Identify which cell holds the provided text, then report its [x, y] central coordinate. 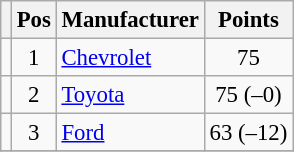
3 [34, 133]
Toyota [130, 95]
1 [34, 58]
75 [248, 58]
Points [248, 20]
75 (–0) [248, 95]
Ford [130, 133]
Pos [34, 20]
63 (–12) [248, 133]
Manufacturer [130, 20]
2 [34, 95]
Chevrolet [130, 58]
